Detect which cell encompasses the target text, then output its (x, y) center coordinate. 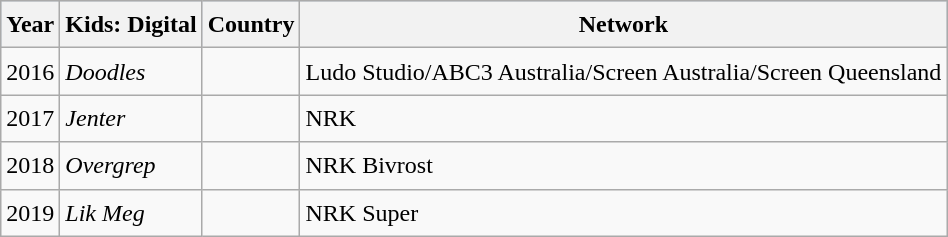
2016 (30, 72)
Doodles (131, 72)
NRK Bivrost (624, 166)
2018 (30, 166)
2019 (30, 212)
Country (251, 24)
Kids: Digital (131, 24)
Lik Meg (131, 212)
NRK Super (624, 212)
Ludo Studio/ABC3 Australia/Screen Australia/Screen Queensland (624, 72)
NRK (624, 118)
Jenter (131, 118)
Network (624, 24)
Year (30, 24)
2017 (30, 118)
Overgrep (131, 166)
